Find where the given text appears and provide that cell's center as [X, Y] coordinate. 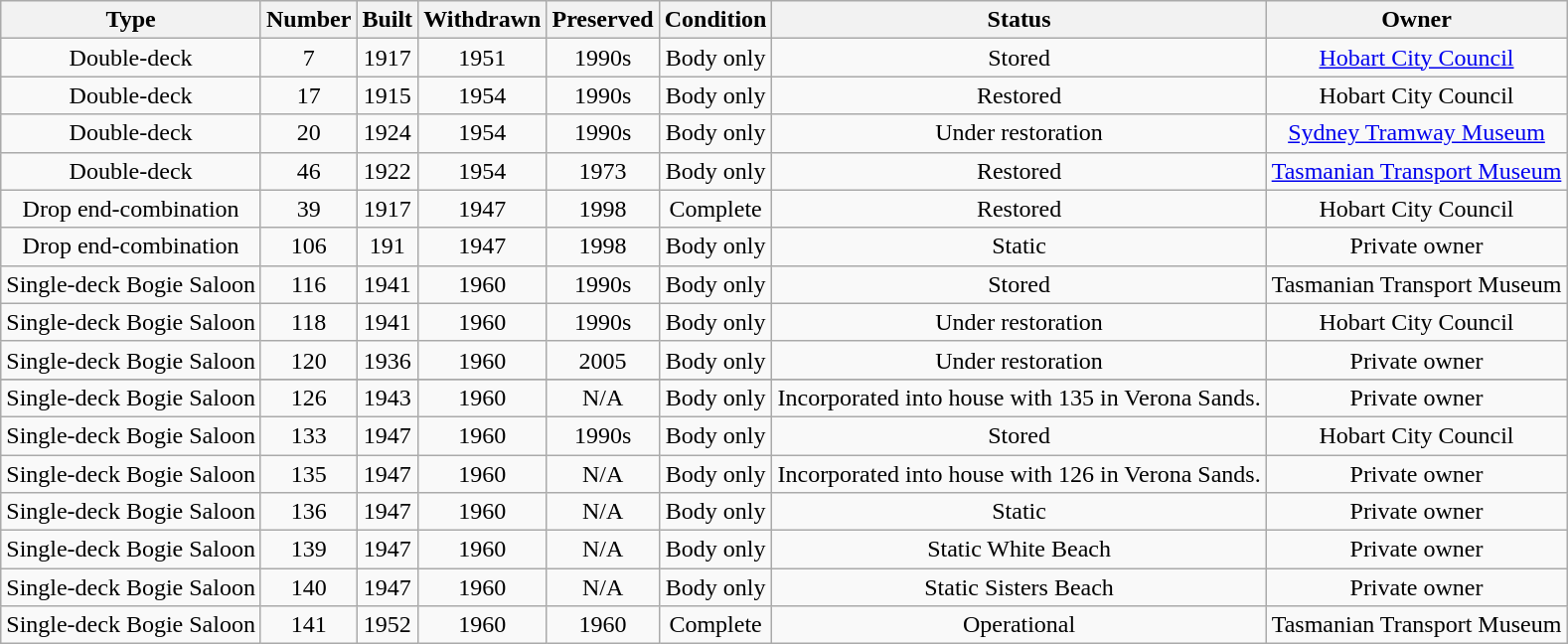
1943 [388, 398]
7 [308, 58]
Condition [715, 20]
Sydney Tramway Museum [1417, 133]
Status [1019, 20]
139 [308, 550]
1915 [388, 95]
Incorporated into house with 135 in Verona Sands. [1019, 398]
1922 [388, 171]
Preserved [602, 20]
1973 [602, 171]
Withdrawn [483, 20]
106 [308, 246]
140 [308, 587]
141 [308, 625]
116 [308, 284]
118 [308, 322]
46 [308, 171]
Built [388, 20]
133 [308, 435]
Static White Beach [1019, 550]
39 [308, 209]
191 [388, 246]
Incorporated into house with 126 in Verona Sands. [1019, 474]
Type [131, 20]
1936 [388, 360]
20 [308, 133]
1952 [388, 625]
120 [308, 360]
126 [308, 398]
17 [308, 95]
Static Sisters Beach [1019, 587]
136 [308, 512]
Number [308, 20]
Owner [1417, 20]
1924 [388, 133]
2005 [602, 360]
Operational [1019, 625]
1951 [483, 58]
135 [308, 474]
